Output the (X, Y) coordinate of the center of the cell containing the given text.  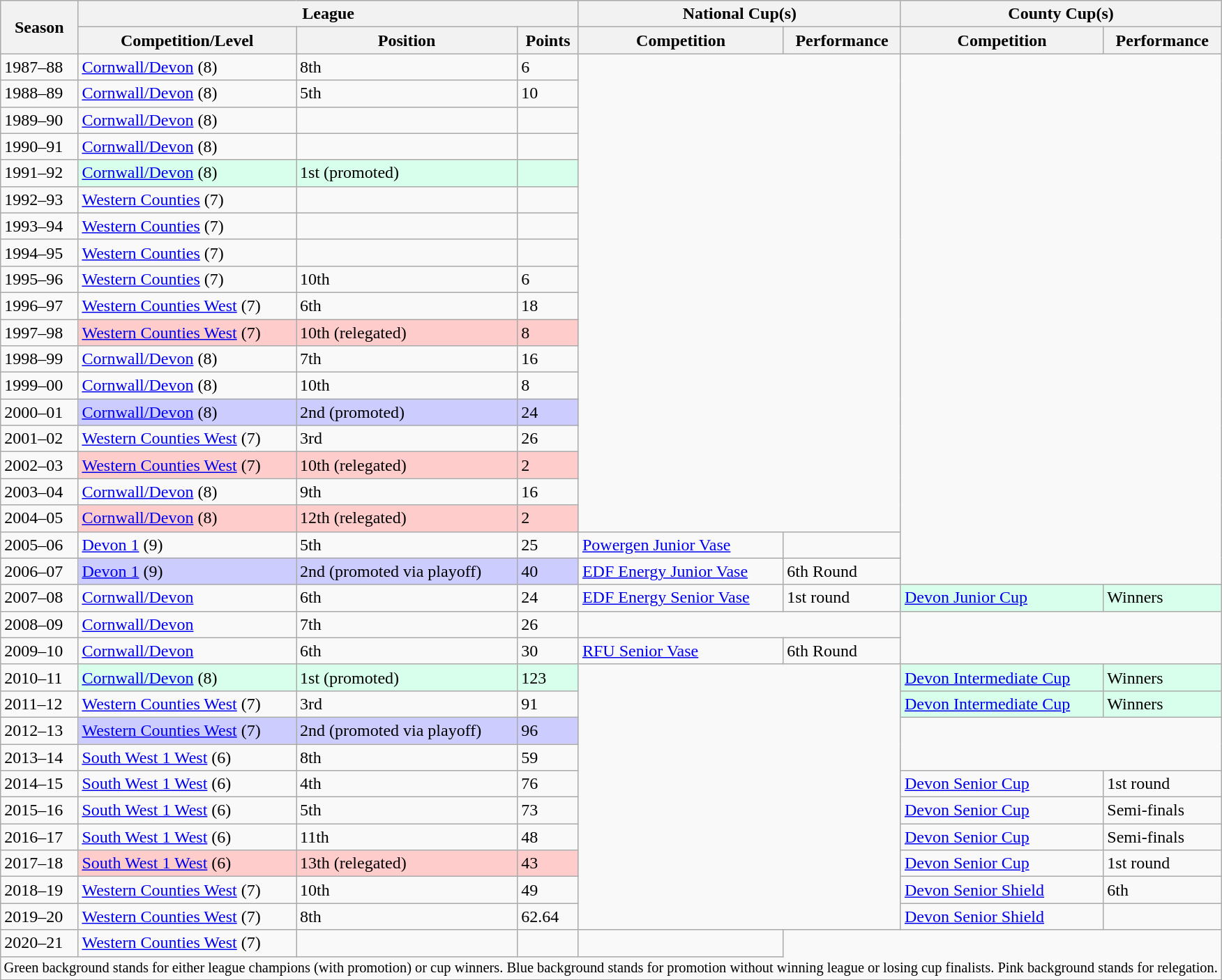
91 (548, 704)
2006–07 (39, 571)
2nd (promoted) (407, 412)
2015–16 (39, 811)
62.64 (548, 917)
Season (39, 27)
2018–19 (39, 890)
Points (548, 40)
1987–88 (39, 67)
League (329, 14)
1997–98 (39, 333)
Competition/Level (187, 40)
25 (548, 545)
12th (relegated) (407, 518)
9th (407, 492)
RFU Senior Vase (681, 651)
Devon Junior Cup (1002, 598)
2003–04 (39, 492)
2020–21 (39, 943)
1991–92 (39, 173)
13th (relegated) (407, 864)
National Cup(s) (739, 14)
2017–18 (39, 864)
EDF Energy Senior Vase (681, 598)
4th (407, 784)
2010–11 (39, 677)
2001–02 (39, 439)
1994–95 (39, 252)
2013–14 (39, 757)
1999–00 (39, 386)
2012–13 (39, 730)
2009–10 (39, 651)
1995–96 (39, 279)
18 (548, 306)
2011–12 (39, 704)
EDF Energy Junior Vase (681, 571)
59 (548, 757)
2004–05 (39, 518)
2000–01 (39, 412)
49 (548, 890)
2014–15 (39, 784)
43 (548, 864)
1989–90 (39, 120)
48 (548, 837)
1992–93 (39, 199)
123 (548, 677)
40 (548, 571)
1988–89 (39, 93)
73 (548, 811)
1996–97 (39, 306)
2019–20 (39, 917)
2007–08 (39, 598)
Powergen Junior Vase (681, 545)
76 (548, 784)
1993–94 (39, 226)
10 (548, 93)
2016–17 (39, 837)
1990–91 (39, 146)
30 (548, 651)
Position (407, 40)
11th (407, 837)
2008–09 (39, 624)
2002–03 (39, 465)
96 (548, 730)
County Cup(s) (1060, 14)
1998–99 (39, 359)
2005–06 (39, 545)
